Pinpoint the cell where the given text exists, returning its (X, Y) midpoint coordinate. 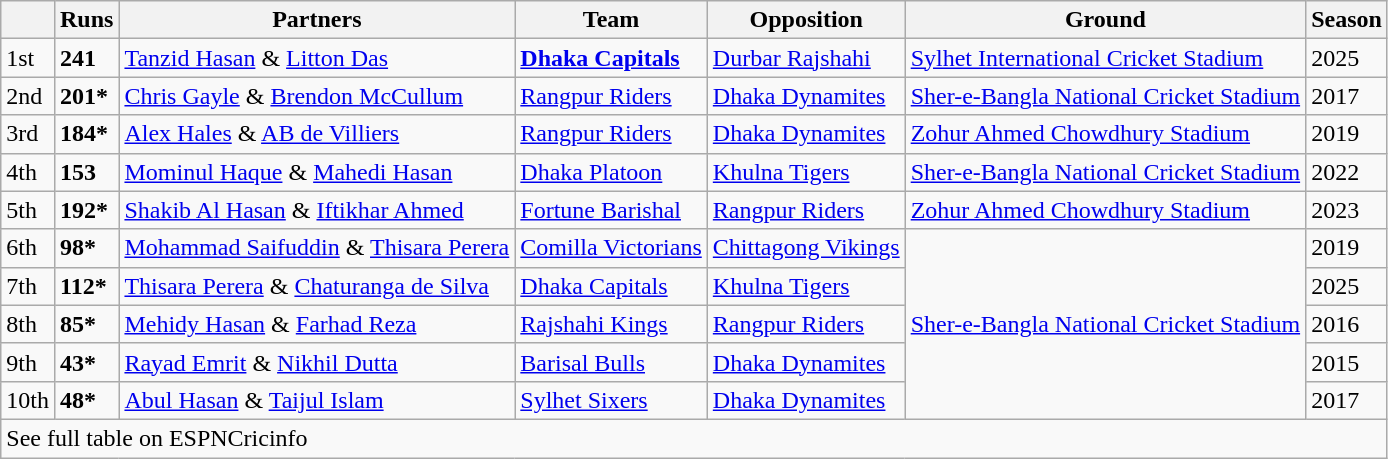
112* (86, 286)
1st (28, 58)
Tanzid Hasan & Litton Das (317, 58)
Ground (1105, 20)
Dhaka Platoon (611, 172)
Chris Gayle & Brendon McCullum (317, 96)
Mominul Haque & Mahedi Hasan (317, 172)
2023 (1347, 210)
Runs (86, 20)
Chittagong Vikings (806, 248)
Thisara Perera & Chaturanga de Silva (317, 286)
48* (86, 400)
2nd (28, 96)
Rayad Emrit & Nikhil Dutta (317, 362)
Abul Hasan & Taijul Islam (317, 400)
2016 (1347, 324)
43* (86, 362)
Alex Hales & AB de Villiers (317, 134)
Comilla Victorians (611, 248)
Mehidy Hasan & Farhad Reza (317, 324)
8th (28, 324)
Sylhet Sixers (611, 400)
3rd (28, 134)
Shakib Al Hasan & Iftikhar Ahmed (317, 210)
2022 (1347, 172)
98* (86, 248)
Barisal Bulls (611, 362)
192* (86, 210)
184* (86, 134)
9th (28, 362)
4th (28, 172)
7th (28, 286)
241 (86, 58)
Durbar Rajshahi (806, 58)
2015 (1347, 362)
6th (28, 248)
5th (28, 210)
Fortune Barishal (611, 210)
153 (86, 172)
Season (1347, 20)
Mohammad Saifuddin & Thisara Perera (317, 248)
10th (28, 400)
Team (611, 20)
Partners (317, 20)
Sylhet International Cricket Stadium (1105, 58)
Rajshahi Kings (611, 324)
See full table on ESPNCricinfo (694, 438)
201* (86, 96)
Opposition (806, 20)
85* (86, 324)
